Scan for the cell matching the given text and deliver its [x, y] coordinate at center. 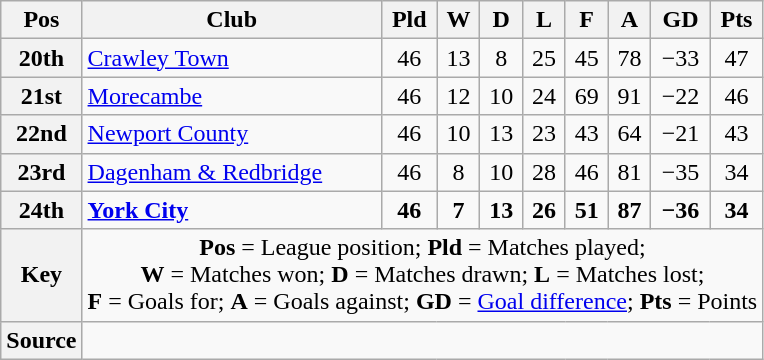
7 [458, 210]
York City [232, 210]
Pld [409, 20]
−33 [680, 58]
−36 [680, 210]
12 [458, 96]
Pos [42, 20]
47 [736, 58]
22nd [42, 134]
26 [544, 210]
87 [630, 210]
51 [586, 210]
81 [630, 172]
21st [42, 96]
L [544, 20]
Club [232, 20]
91 [630, 96]
Pts [736, 20]
28 [544, 172]
78 [630, 58]
23rd [42, 172]
GD [680, 20]
23 [544, 134]
A [630, 20]
25 [544, 58]
Dagenham & Redbridge [232, 172]
24th [42, 210]
Morecambe [232, 96]
−22 [680, 96]
D [502, 20]
F [586, 20]
Key [42, 275]
−35 [680, 172]
69 [586, 96]
64 [630, 134]
W [458, 20]
−21 [680, 134]
Source [42, 340]
24 [544, 96]
45 [586, 58]
Newport County [232, 134]
Crawley Town [232, 58]
20th [42, 58]
